Output the (x, y) coordinate of the center of the cell containing the given text.  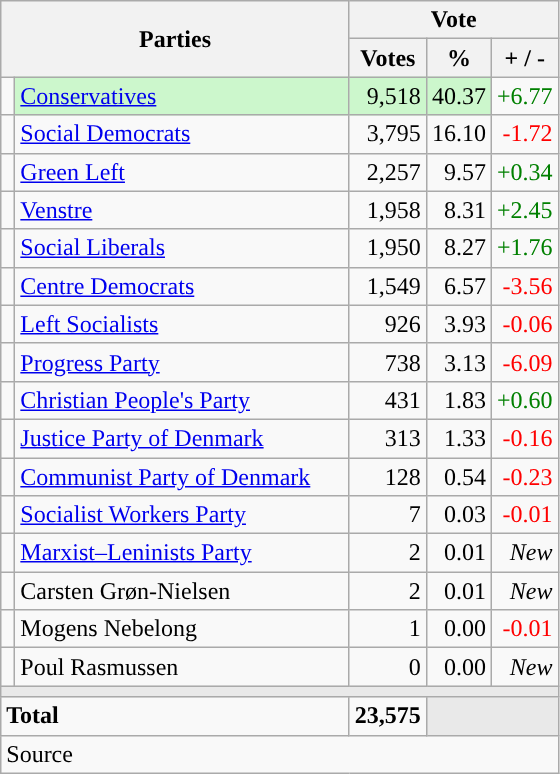
Progress Party (182, 362)
Venstre (182, 210)
40.37 (458, 96)
0.54 (458, 477)
0 (388, 667)
-0.06 (524, 324)
Socialist Workers Party (182, 515)
Carsten Grøn-Nielsen (182, 591)
128 (388, 477)
+0.60 (524, 400)
Communist Party of Denmark (182, 477)
Green Left (182, 172)
Vote (454, 20)
1 (388, 629)
Mogens Nebelong (182, 629)
Christian People's Party (182, 400)
8.27 (458, 248)
1,958 (388, 210)
3.93 (458, 324)
1,950 (388, 248)
Social Liberals (182, 248)
3.13 (458, 362)
Conservatives (182, 96)
3,795 (388, 134)
16.10 (458, 134)
431 (388, 400)
Centre Democrats (182, 286)
+6.77 (524, 96)
926 (388, 324)
6.57 (458, 286)
7 (388, 515)
1.83 (458, 400)
-1.72 (524, 134)
1.33 (458, 438)
Social Democrats (182, 134)
2,257 (388, 172)
+1.76 (524, 248)
Justice Party of Denmark (182, 438)
1,549 (388, 286)
% (458, 58)
-0.16 (524, 438)
Parties (176, 39)
Left Socialists (182, 324)
Source (280, 754)
0.03 (458, 515)
-0.23 (524, 477)
23,575 (388, 716)
+ / - (524, 58)
Total (176, 716)
313 (388, 438)
9,518 (388, 96)
8.31 (458, 210)
9.57 (458, 172)
Marxist–Leninists Party (182, 553)
Poul Rasmussen (182, 667)
+0.34 (524, 172)
738 (388, 362)
Votes (388, 58)
-3.56 (524, 286)
+2.45 (524, 210)
-6.09 (524, 362)
